Capture the cell that displays the provided text and extract its (X, Y) central coordinate. 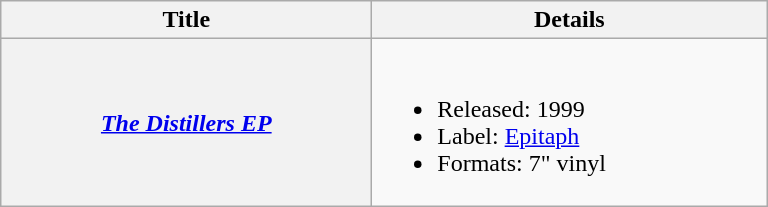
Title (186, 20)
Details (570, 20)
Released: 1999Label: EpitaphFormats: 7" vinyl (570, 122)
The Distillers EP (186, 122)
